Capture the cell that displays the provided text and extract its [X, Y] central coordinate. 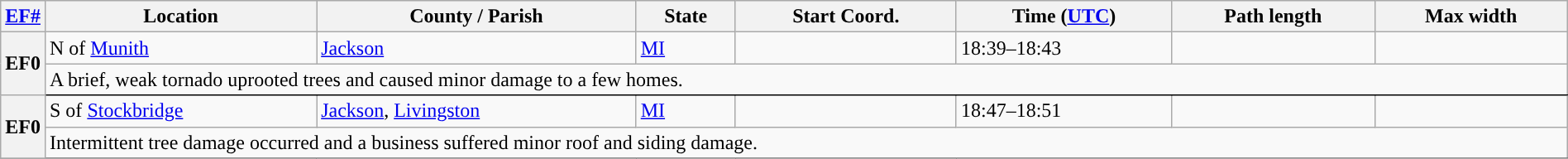
Location [180, 17]
EF# [23, 17]
Jackson, Livingston [476, 111]
State [686, 17]
Intermittent tree damage occurred and a business suffered minor roof and siding damage. [806, 142]
N of Munith [180, 48]
County / Parish [476, 17]
Jackson [476, 48]
Start Coord. [845, 17]
Time (UTC) [1064, 17]
Max width [1470, 17]
18:39–18:43 [1064, 48]
A brief, weak tornado uprooted trees and caused minor damage to a few homes. [806, 79]
Path length [1273, 17]
18:47–18:51 [1064, 111]
S of Stockbridge [180, 111]
